Determine the [x, y] coordinate at the center of the cell enclosing the given text.  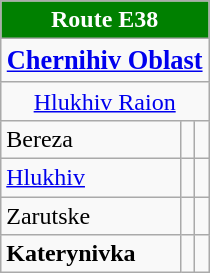
Zarutske [91, 216]
Bereza [91, 139]
Hlukhiv [91, 177]
Route E38 [105, 20]
Hlukhiv Raion [105, 101]
Chernihiv Oblast [105, 61]
Katerynivka [91, 254]
